Return the [x, y] coordinate for the center point of the cell that contains the specified text.  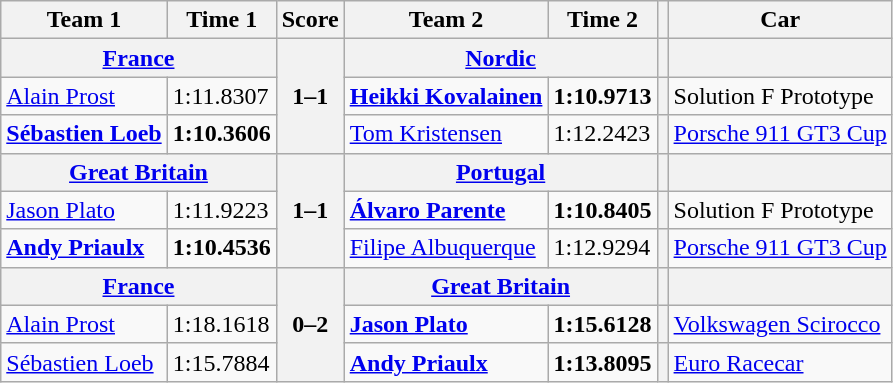
Volkswagen Scirocco [780, 324]
0–2 [310, 324]
1:10.3606 [222, 134]
1:10.9713 [602, 96]
Time 1 [222, 20]
1:15.7884 [222, 362]
Portugal [500, 172]
Time 2 [602, 20]
Heikki Kovalainen [446, 96]
1:10.4536 [222, 248]
1:18.1618 [222, 324]
Álvaro Parente [446, 210]
Car [780, 20]
Score [310, 20]
Tom Kristensen [446, 134]
1:15.6128 [602, 324]
1:13.8095 [602, 362]
1:11.9223 [222, 210]
1:12.2423 [602, 134]
Nordic [500, 58]
Euro Racecar [780, 362]
Team 1 [84, 20]
1:11.8307 [222, 96]
Team 2 [446, 20]
Filipe Albuquerque [446, 248]
1:10.8405 [602, 210]
1:12.9294 [602, 248]
